From the cell containing the given text, extract its center point as [X, Y] coordinate. 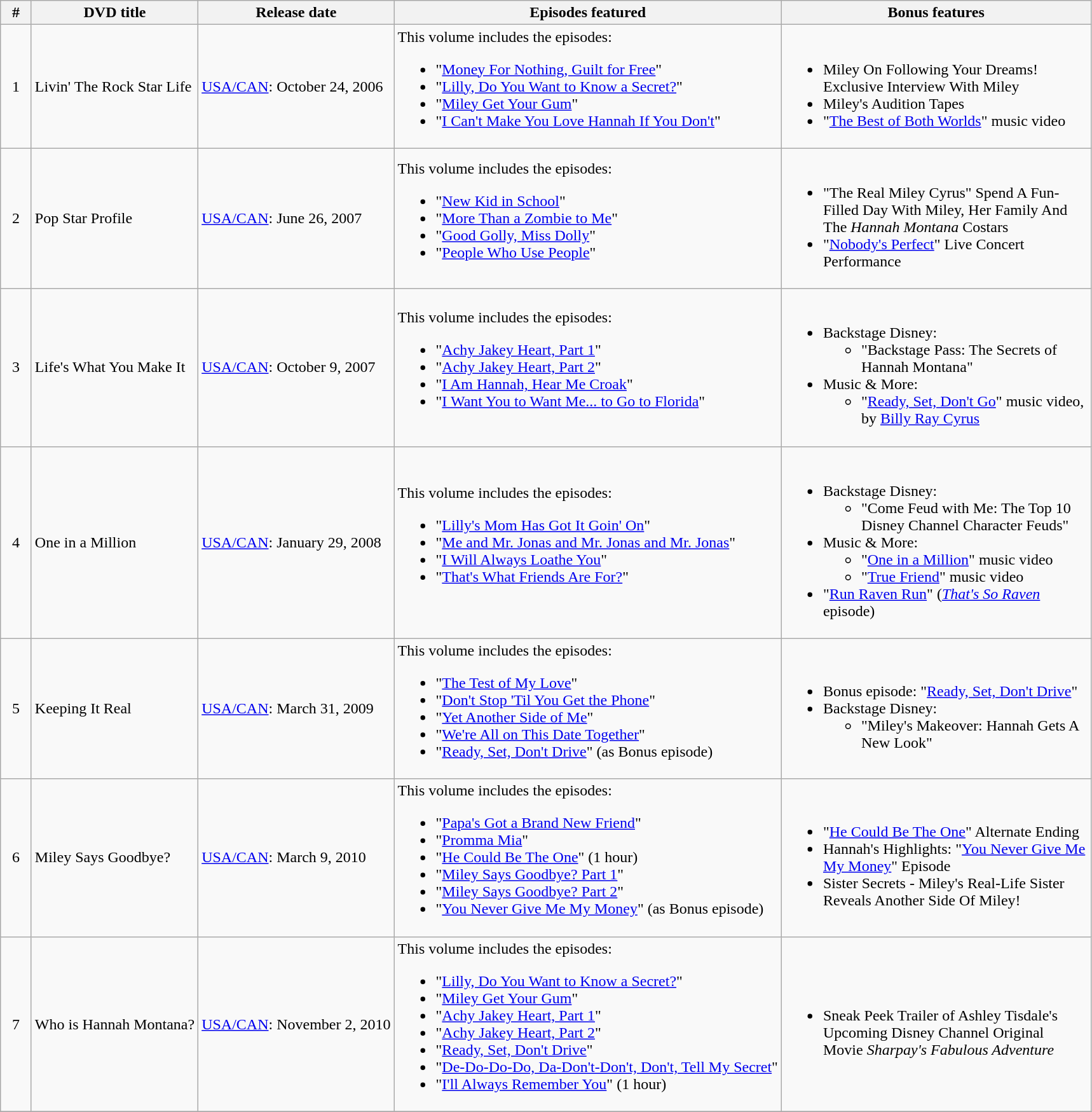
Backstage Disney:"Backstage Pass: The Secrets of Hannah Montana"Music & More:"Ready, Set, Don't Go" music video, by Billy Ray Cyrus [936, 367]
USA/CAN: June 26, 2007 [296, 219]
Bonus episode: "Ready, Set, Don't Drive"Backstage Disney:"Miley's Makeover: Hannah Gets A New Look" [936, 708]
2 [17, 219]
Pop Star Profile [114, 219]
1 [17, 86]
USA/CAN: October 24, 2006 [296, 86]
USA/CAN: March 31, 2009 [296, 708]
Bonus features [936, 13]
6 [17, 858]
DVD title [114, 13]
Sneak Peek Trailer of Ashley Tisdale's Upcoming Disney Channel Original Movie Sharpay's Fabulous Adventure [936, 1024]
Miley Says Goodbye? [114, 858]
Episodes featured [587, 13]
Who is Hannah Montana? [114, 1024]
USA/CAN: November 2, 2010 [296, 1024]
"The Real Miley Cyrus" Spend A Fun-Filled Day With Miley, Her Family And The Hannah Montana Costars"Nobody's Perfect" Live Concert Performance [936, 219]
This volume includes the episodes:"New Kid in School""More Than a Zombie to Me""Good Golly, Miss Dolly""People Who Use People" [587, 219]
3 [17, 367]
Keeping It Real [114, 708]
USA/CAN: March 9, 2010 [296, 858]
USA/CAN: January 29, 2008 [296, 542]
Life's What You Make It [114, 367]
# [17, 13]
5 [17, 708]
One in a Million [114, 542]
Release date [296, 13]
4 [17, 542]
Miley On Following Your Dreams! Exclusive Interview With MileyMiley's Audition Tapes"The Best of Both Worlds" music video [936, 86]
Livin' The Rock Star Life [114, 86]
USA/CAN: October 9, 2007 [296, 367]
7 [17, 1024]
